Output the [X, Y] coordinate of the center of the cell containing the given text.  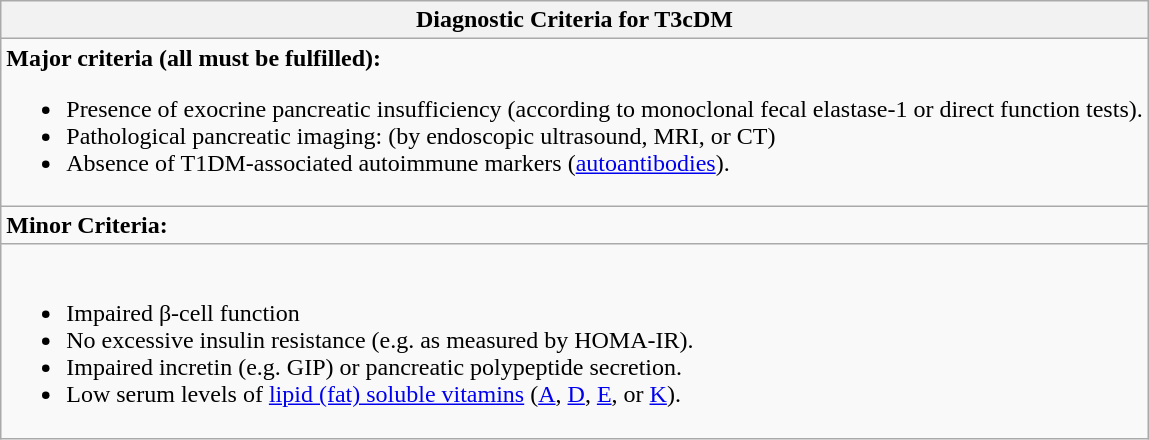
Diagnostic Criteria for T3cDM [575, 20]
Minor Criteria: [575, 225]
